Determine the (X, Y) coordinate at the center of the cell enclosing the given text.  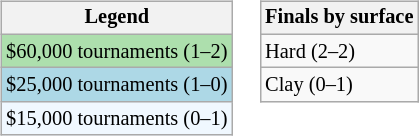
Clay (0–1) (339, 85)
$15,000 tournaments (0–1) (116, 119)
Legend (116, 18)
Hard (2–2) (339, 51)
$25,000 tournaments (1–0) (116, 85)
Finals by surface (339, 18)
$60,000 tournaments (1–2) (116, 51)
